Find where the given text appears and provide that cell's center as [X, Y] coordinate. 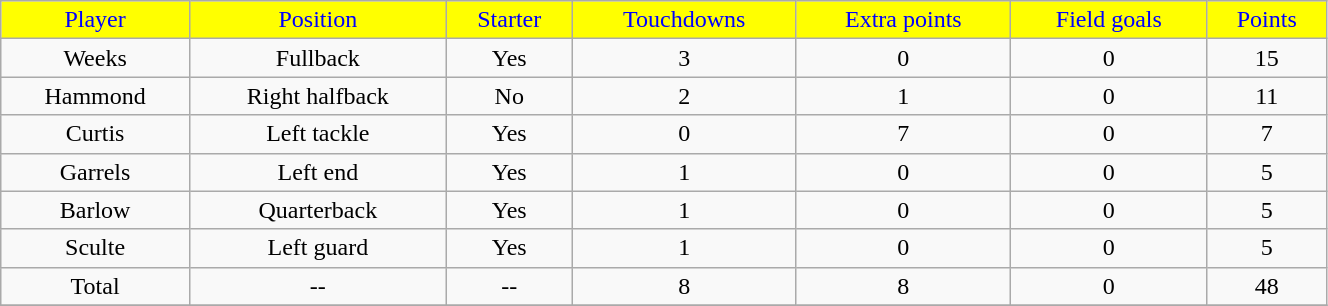
11 [1266, 96]
Right halfback [318, 96]
Starter [509, 20]
15 [1266, 58]
Sculte [96, 248]
Field goals [1110, 20]
Left guard [318, 248]
3 [684, 58]
Barlow [96, 210]
Fullback [318, 58]
Points [1266, 20]
Extra points [903, 20]
No [509, 96]
Quarterback [318, 210]
48 [1266, 286]
2 [684, 96]
Hammond [96, 96]
Left end [318, 172]
Left tackle [318, 134]
Curtis [96, 134]
Total [96, 286]
Touchdowns [684, 20]
Position [318, 20]
Garrels [96, 172]
Weeks [96, 58]
Player [96, 20]
